Capture the cell that displays the provided text and extract its (X, Y) central coordinate. 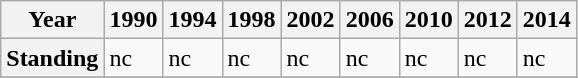
2002 (310, 20)
1990 (134, 20)
2014 (546, 20)
2012 (488, 20)
2010 (428, 20)
2006 (370, 20)
1994 (192, 20)
Year (52, 20)
Standing (52, 58)
1998 (252, 20)
